Detect which cell encompasses the target text, then output its [x, y] center coordinate. 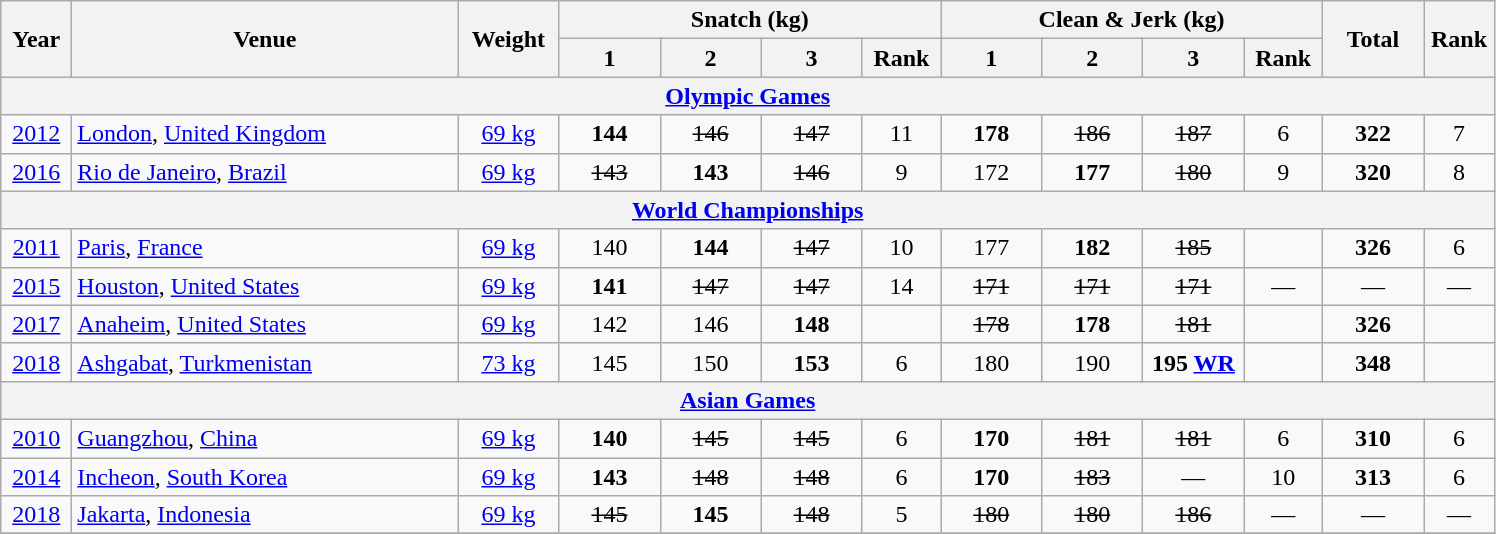
8 [1460, 172]
London, United Kingdom [265, 134]
World Championships [748, 210]
Houston, United States [265, 286]
322 [1372, 134]
Jakarta, Indonesia [265, 515]
Olympic Games [748, 96]
2011 [36, 248]
Weight [508, 39]
195 WR [1194, 362]
141 [610, 286]
150 [710, 362]
313 [1372, 477]
14 [902, 286]
320 [1372, 172]
183 [1092, 477]
172 [992, 172]
2017 [36, 324]
Rio de Janeiro, Brazil [265, 172]
Total [1372, 39]
Asian Games [748, 400]
2016 [36, 172]
Year [36, 39]
2010 [36, 438]
190 [1092, 362]
348 [1372, 362]
Paris, France [265, 248]
Clean & Jerk (kg) [1132, 20]
153 [812, 362]
2015 [36, 286]
187 [1194, 134]
Guangzhou, China [265, 438]
73 kg [508, 362]
2012 [36, 134]
5 [902, 515]
182 [1092, 248]
Incheon, South Korea [265, 477]
7 [1460, 134]
11 [902, 134]
185 [1194, 248]
142 [610, 324]
Ashgabat, Turkmenistan [265, 362]
2014 [36, 477]
Anaheim, United States [265, 324]
310 [1372, 438]
Snatch (kg) [750, 20]
Venue [265, 39]
